Output the [x, y] coordinate of the center of the cell containing the given text.  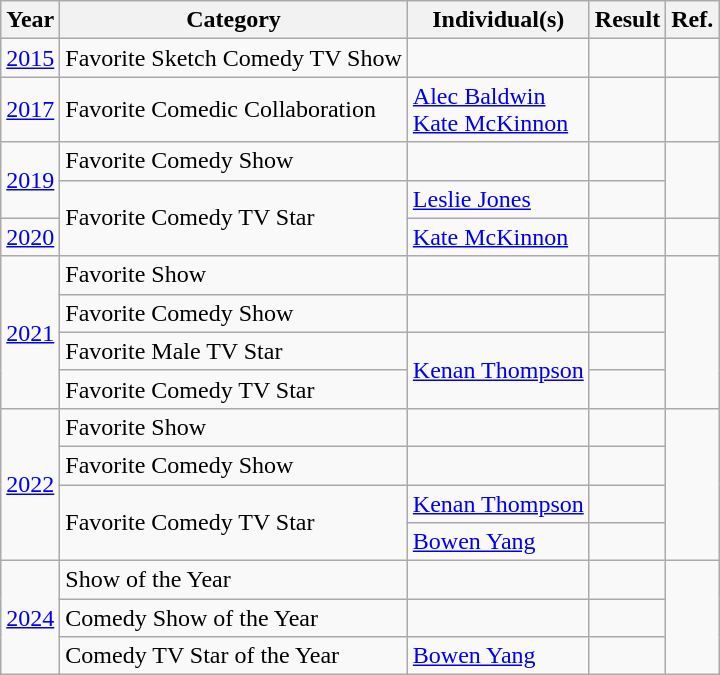
Year [30, 20]
2021 [30, 332]
Alec Baldwin Kate McKinnon [498, 110]
2015 [30, 58]
Category [234, 20]
2019 [30, 180]
2024 [30, 618]
2017 [30, 110]
Comedy Show of the Year [234, 618]
Result [627, 20]
2022 [30, 484]
Comedy TV Star of the Year [234, 656]
Ref. [692, 20]
2020 [30, 237]
Show of the Year [234, 580]
Leslie Jones [498, 199]
Favorite Male TV Star [234, 351]
Kate McKinnon [498, 237]
Favorite Comedic Collaboration [234, 110]
Favorite Sketch Comedy TV Show [234, 58]
Individual(s) [498, 20]
